Output the (x, y) coordinate of the center of the cell containing the given text.  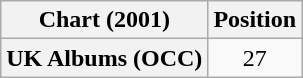
Position (255, 20)
Chart (2001) (104, 20)
27 (255, 58)
UK Albums (OCC) (104, 58)
